Identify which cell holds the provided text, then report its [x, y] central coordinate. 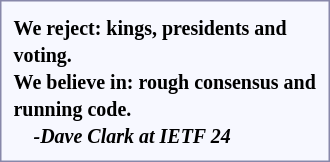
We reject: kings, presidents and voting.We believe in: rough consensus and running code. -Dave Clark at IETF 24 [165, 81]
